Scan for the cell matching the given text and deliver its [X, Y] coordinate at center. 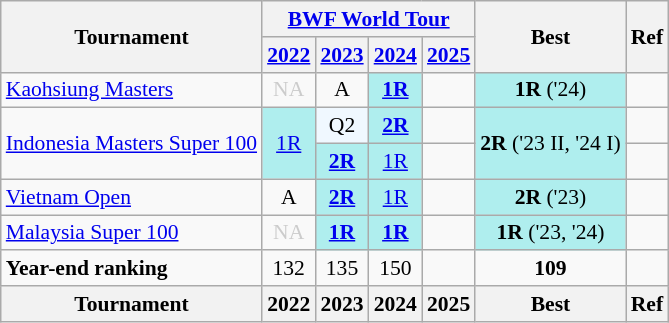
Malaysia Super 100 [132, 233]
Indonesia Masters Super 100 [132, 144]
BWF World Tour [368, 19]
1R ('23, '24) [550, 233]
Kaohsiung Masters [132, 90]
1R ('24) [550, 90]
2R ('23) [550, 197]
109 [550, 269]
2R ('23 II, '24 I) [550, 144]
Vietnam Open [132, 197]
132 [288, 269]
Q2 [342, 126]
Year-end ranking [132, 269]
135 [342, 269]
150 [396, 269]
